Provide the (X, Y) coordinate of the cell's center where the given text is located.  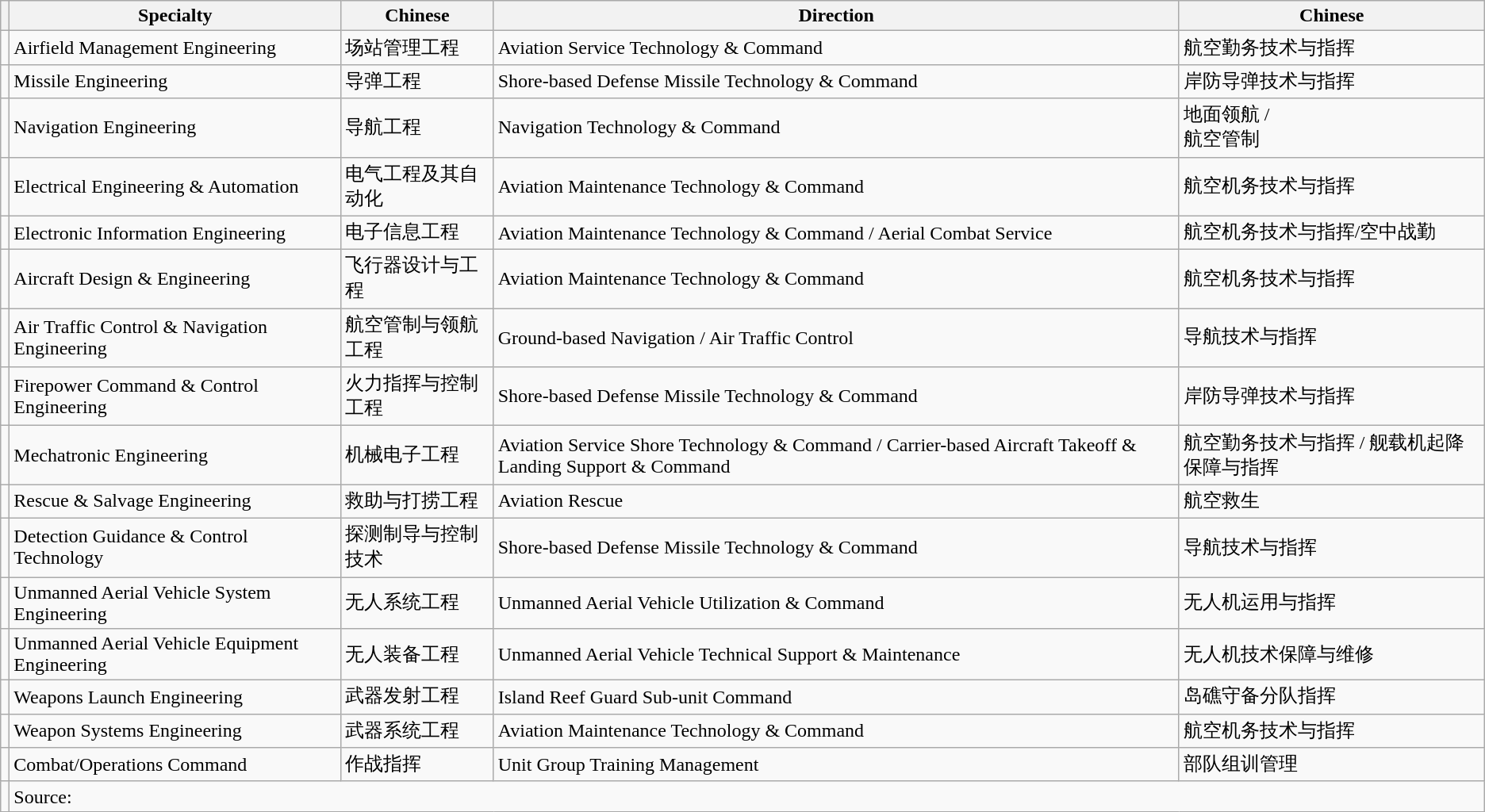
岛礁守备分队指挥 (1331, 698)
Navigation Engineering (175, 128)
武器发射工程 (417, 698)
探测制导与控制技术 (417, 547)
武器系统工程 (417, 731)
航空管制与领航工程 (417, 338)
Combat/Operations Command (175, 764)
导弹工程 (417, 81)
Aviation Service Technology & Command (836, 48)
飞行器设计与工程 (417, 279)
场站管理工程 (417, 48)
火力指挥与控制工程 (417, 396)
Mechatronic Engineering (175, 455)
救助与打捞工程 (417, 501)
Missile Engineering (175, 81)
电气工程及其自动化 (417, 186)
地面领航 / 航空管制 (1331, 128)
Unit Group Training Management (836, 764)
航空救生 (1331, 501)
导航工程 (417, 128)
Electronic Information Engineering (175, 233)
Firepower Command & Control Engineering (175, 396)
无人系统工程 (417, 603)
Rescue & Salvage Engineering (175, 501)
Aviation Rescue (836, 501)
Island Reef Guard Sub-unit Command (836, 698)
Detection Guidance & Control Technology (175, 547)
无人装备工程 (417, 655)
Direction (836, 16)
Airfield Management Engineering (175, 48)
航空勤务技术与指挥 (1331, 48)
电子信息工程 (417, 233)
Unmanned Aerial Vehicle Utilization & Command (836, 603)
Weapons Launch Engineering (175, 698)
Unmanned Aerial Vehicle System Engineering (175, 603)
Source: (747, 796)
Navigation Technology & Command (836, 128)
作战指挥 (417, 764)
Specialty (175, 16)
Aircraft Design & Engineering (175, 279)
Unmanned Aerial Vehicle Technical Support & Maintenance (836, 655)
机械电子工程 (417, 455)
Air Traffic Control & Navigation Engineering (175, 338)
Unmanned Aerial Vehicle Equipment Engineering (175, 655)
航空勤务技术与指挥 / 舰载机起降保障与指挥 (1331, 455)
Electrical Engineering & Automation (175, 186)
Aviation Service Shore Technology & Command / Carrier-based Aircraft Takeoff & Landing Support & Command (836, 455)
部队组训管理 (1331, 764)
航空机务技术与指挥/空中战勤 (1331, 233)
Weapon Systems Engineering (175, 731)
Aviation Maintenance Technology & Command / Aerial Combat Service (836, 233)
无人机技术保障与维修 (1331, 655)
Ground-based Navigation / Air Traffic Control (836, 338)
无人机运用与指挥 (1331, 603)
